Output the (x, y) coordinate of the center of the cell containing the given text.  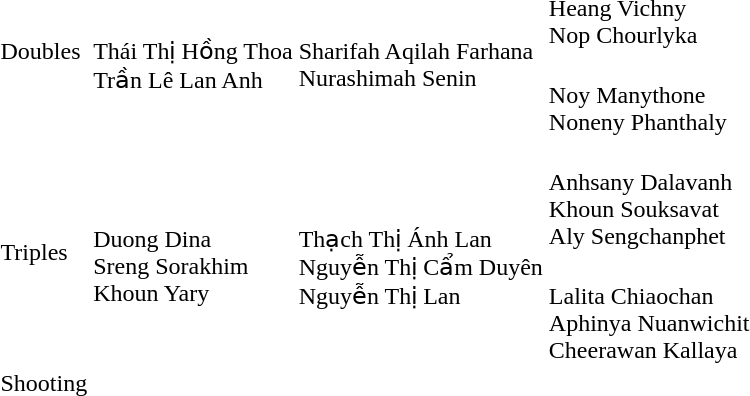
Thạch Thị Ánh LanNguyễn Thị Cẩm DuyênNguyễn Thị Lan (420, 252)
Duong DinaSreng SorakhimKhoun Yary (193, 252)
